Determine the (X, Y) coordinate at the center of the cell enclosing the given text.  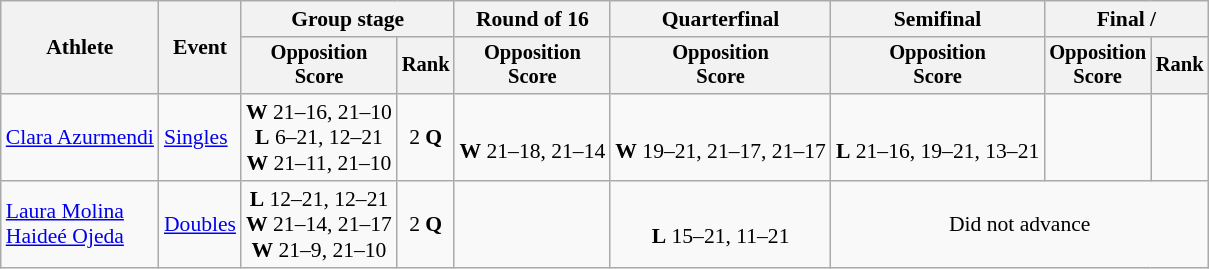
L 21–16, 19–21, 13–21 (938, 138)
Group stage (348, 19)
W 19–21, 21–17, 21–17 (720, 138)
L 15–21, 11–21 (720, 224)
Athlete (80, 48)
Singles (200, 138)
Clara Azurmendi (80, 138)
W 21–18, 21–14 (532, 138)
L 12–21, 12–21 W 21–14, 21–17 W 21–9, 21–10 (319, 224)
Event (200, 48)
W 21–16, 21–10 L 6–21, 12–21 W 21–11, 21–10 (319, 138)
Quarterfinal (720, 19)
Doubles (200, 224)
Semifinal (938, 19)
Round of 16 (532, 19)
Final / (1126, 19)
Did not advance (1020, 224)
Laura MolinaHaideé Ojeda (80, 224)
